For the text-containing cell, return its midpoint in [X, Y] coordinate format. 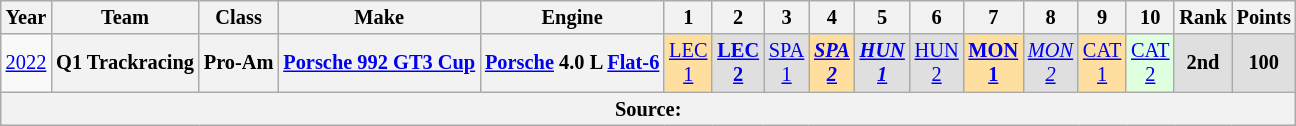
100 [1264, 63]
10 [1150, 17]
HUN1 [882, 63]
CAT2 [1150, 63]
CAT1 [1102, 63]
2022 [26, 63]
7 [994, 17]
2 [738, 17]
4 [832, 17]
Source: [648, 109]
1 [688, 17]
9 [1102, 17]
Pro-Am [239, 63]
MON1 [994, 63]
5 [882, 17]
LEC1 [688, 63]
Engine [572, 17]
2nd [1202, 63]
Q1 Trackracing [125, 63]
Points [1264, 17]
6 [937, 17]
Year [26, 17]
LEC2 [738, 63]
3 [786, 17]
Porsche 992 GT3 Cup [379, 63]
Rank [1202, 17]
HUN2 [937, 63]
Porsche 4.0 L Flat-6 [572, 63]
8 [1050, 17]
Make [379, 17]
Class [239, 17]
Team [125, 17]
MON2 [1050, 63]
SPA1 [786, 63]
SPA2 [832, 63]
